Return the (x, y) coordinate for the center point of the cell that contains the specified text.  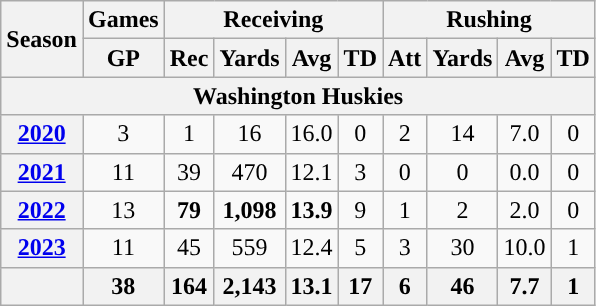
2023 (42, 248)
7.7 (524, 286)
10.0 (524, 248)
164 (189, 286)
559 (250, 248)
5 (360, 248)
79 (189, 210)
Rushing (488, 20)
30 (462, 248)
13.1 (312, 286)
13 (123, 210)
13.9 (312, 210)
Receiving (273, 20)
6 (404, 286)
2,143 (250, 286)
1,098 (250, 210)
17 (360, 286)
Season (42, 39)
12.4 (312, 248)
12.1 (312, 172)
2020 (42, 134)
GP (123, 58)
7.0 (524, 134)
16 (250, 134)
0.0 (524, 172)
45 (189, 248)
14 (462, 134)
39 (189, 172)
38 (123, 286)
Att (404, 58)
2021 (42, 172)
2.0 (524, 210)
9 (360, 210)
470 (250, 172)
Rec (189, 58)
46 (462, 286)
Washington Huskies (298, 96)
Games (123, 20)
16.0 (312, 134)
2022 (42, 210)
